Output the [x, y] coordinate of the center of the cell containing the given text.  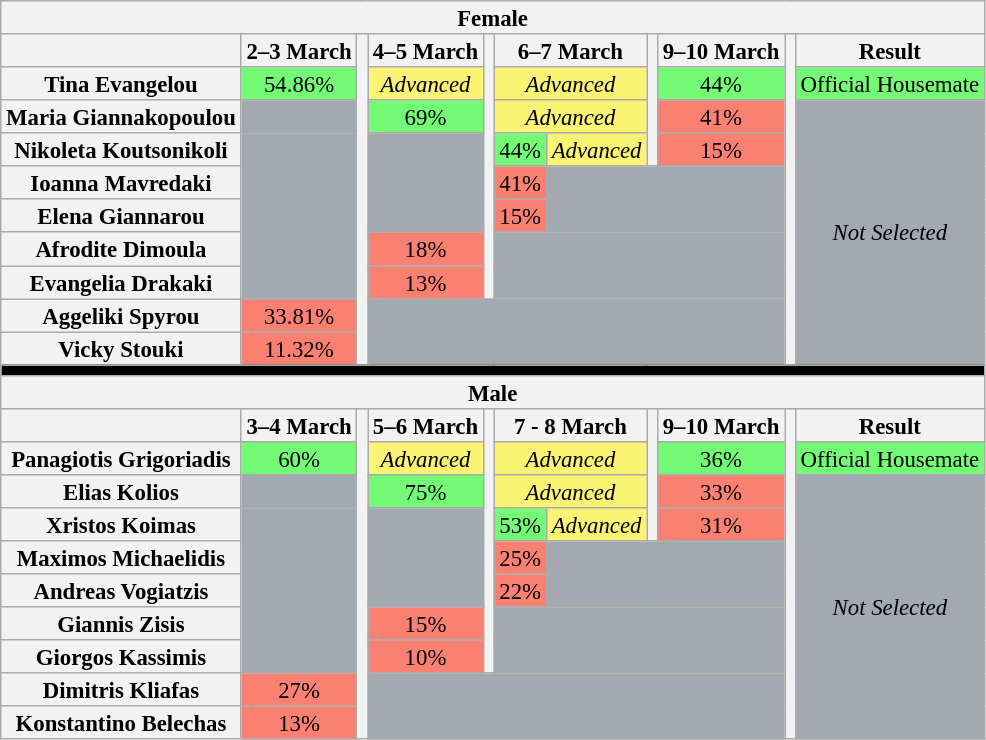
5–6 March [426, 426]
Afrodite Dimoula [121, 250]
36% [720, 458]
Xristos Koimas [121, 524]
75% [426, 492]
Andreas Vogiatzis [121, 590]
11.32% [299, 348]
Giorgos Kassimis [121, 656]
Nikoleta Koutsonikoli [121, 150]
27% [299, 690]
4–5 March [426, 50]
53% [520, 524]
54.86% [299, 84]
69% [426, 116]
Elias Kolios [121, 492]
25% [520, 558]
10% [426, 656]
Konstantino Belechas [121, 722]
Panagiotis Grigoriadis [121, 458]
Tina Evangelou [121, 84]
Aggeliki Spyrou [121, 316]
Giannis Zisis [121, 624]
18% [426, 250]
Maximos Michaelidis [121, 558]
6–7 March [570, 50]
22% [520, 590]
3–4 March [299, 426]
Maria Giannakopoulou [121, 116]
Elena Giannarou [121, 216]
Evangelia Drakaki [121, 282]
Vicky Stouki [121, 348]
31% [720, 524]
Dimitris Kliafas [121, 690]
Male [493, 392]
60% [299, 458]
Female [493, 18]
33% [720, 492]
2–3 March [299, 50]
33.81% [299, 316]
Ioanna Mavredaki [121, 182]
7 - 8 March [570, 426]
